From the cell containing the given text, extract its center point as [x, y] coordinate. 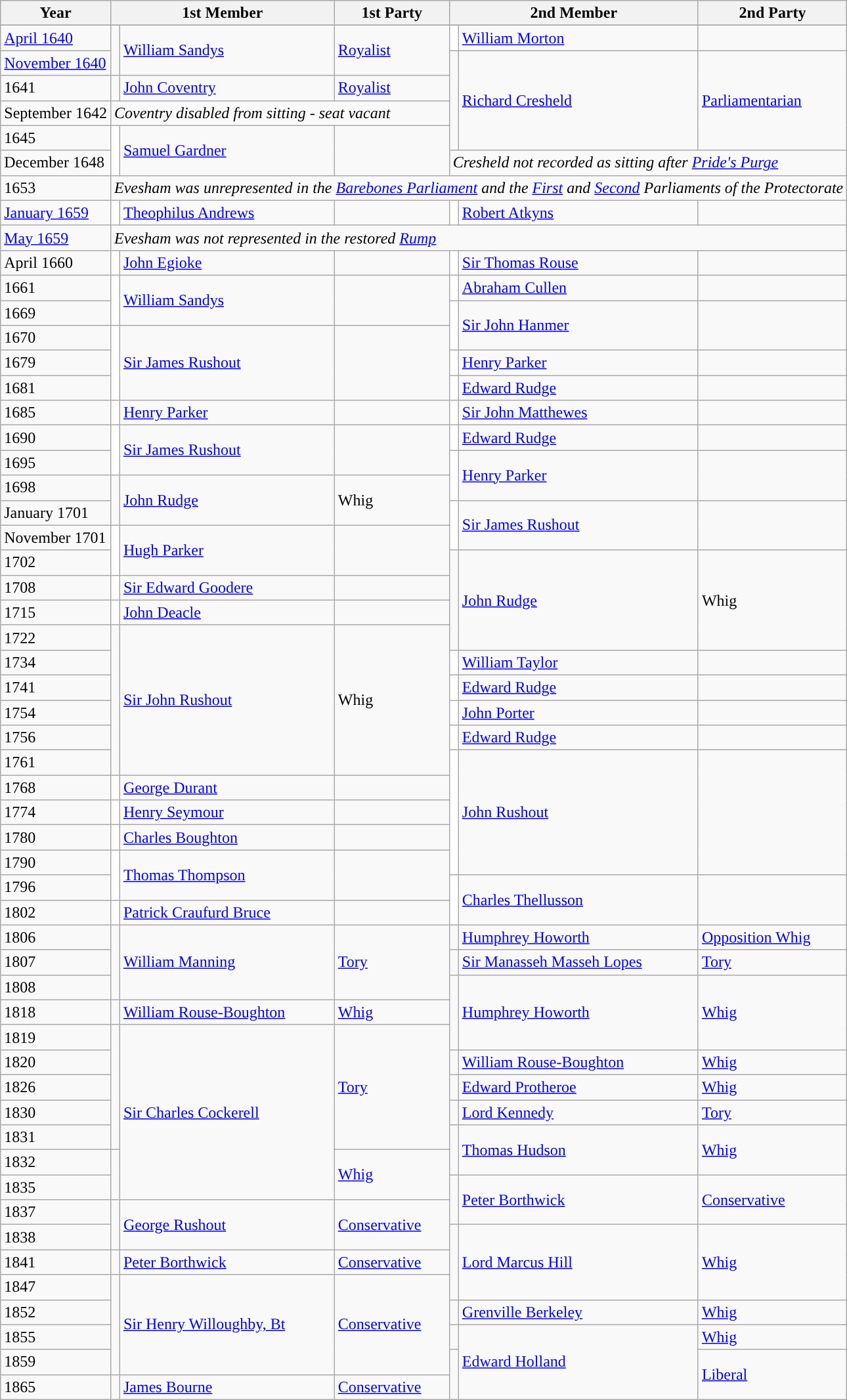
1695 [56, 463]
1802 [56, 912]
1818 [56, 1012]
1690 [56, 438]
1st Party [391, 13]
Robert Atkyns [578, 213]
April 1640 [56, 38]
Sir John Matthewes [578, 413]
1653 [56, 188]
1826 [56, 1087]
1768 [56, 788]
1780 [56, 838]
Cresheld not recorded as sitting after Pride's Purge [648, 163]
George Durant [227, 788]
Edward Holland [578, 1362]
Charles Thellusson [578, 900]
1819 [56, 1037]
George Rushout [227, 1225]
1756 [56, 738]
Sir Thomas Rouse [578, 263]
1831 [56, 1137]
Liberal [772, 1374]
1681 [56, 388]
November 1640 [56, 63]
January 1701 [56, 513]
1838 [56, 1237]
November 1701 [56, 538]
1820 [56, 1062]
1832 [56, 1162]
John Porter [578, 712]
William Taylor [578, 662]
William Manning [227, 962]
September 1642 [56, 113]
1806 [56, 937]
1722 [56, 637]
Thomas Hudson [578, 1150]
Sir Charles Cockerell [227, 1112]
Sir Edward Goodere [227, 587]
Year [56, 13]
Opposition Whig [772, 937]
1855 [56, 1337]
1715 [56, 612]
1670 [56, 338]
1852 [56, 1312]
1807 [56, 962]
Abraham Cullen [578, 287]
1698 [56, 488]
Lord Marcus Hill [578, 1262]
December 1648 [56, 163]
1702 [56, 562]
1774 [56, 813]
1830 [56, 1113]
Evesham was unrepresented in the Barebones Parliament and the First and Second Parliaments of the Protectorate [478, 188]
Thomas Thompson [227, 875]
John Rushout [578, 813]
January 1659 [56, 213]
Hugh Parker [227, 550]
1734 [56, 662]
James Bourne [227, 1387]
Sir Henry Willoughby, Bt [227, 1325]
1679 [56, 363]
Richard Cresheld [578, 100]
Henry Seymour [227, 813]
1841 [56, 1262]
Theophilus Andrews [227, 213]
John Deacle [227, 612]
1761 [56, 763]
Lord Kennedy [578, 1113]
William Morton [578, 38]
April 1660 [56, 263]
May 1659 [56, 238]
1645 [56, 138]
1808 [56, 987]
1837 [56, 1212]
1st Member [222, 13]
1669 [56, 313]
Sir John Hanmer [578, 326]
2nd Member [574, 13]
1708 [56, 587]
1661 [56, 287]
Patrick Craufurd Bruce [227, 912]
Charles Boughton [227, 838]
Evesham was not represented in the restored Rump [478, 238]
John Coventry [227, 88]
1865 [56, 1387]
Parliamentarian [772, 100]
1796 [56, 887]
1835 [56, 1187]
Sir Manasseh Masseh Lopes [578, 962]
Grenville Berkeley [578, 1312]
1790 [56, 862]
1847 [56, 1287]
1641 [56, 88]
1754 [56, 712]
Edward Protheroe [578, 1087]
Samuel Gardner [227, 150]
1685 [56, 413]
John Egioke [227, 263]
Sir John Rushout [227, 700]
1741 [56, 687]
2nd Party [772, 13]
Coventry disabled from sitting - seat vacant [280, 113]
1859 [56, 1362]
